Find where the given text appears and provide that cell's center as (x, y) coordinate. 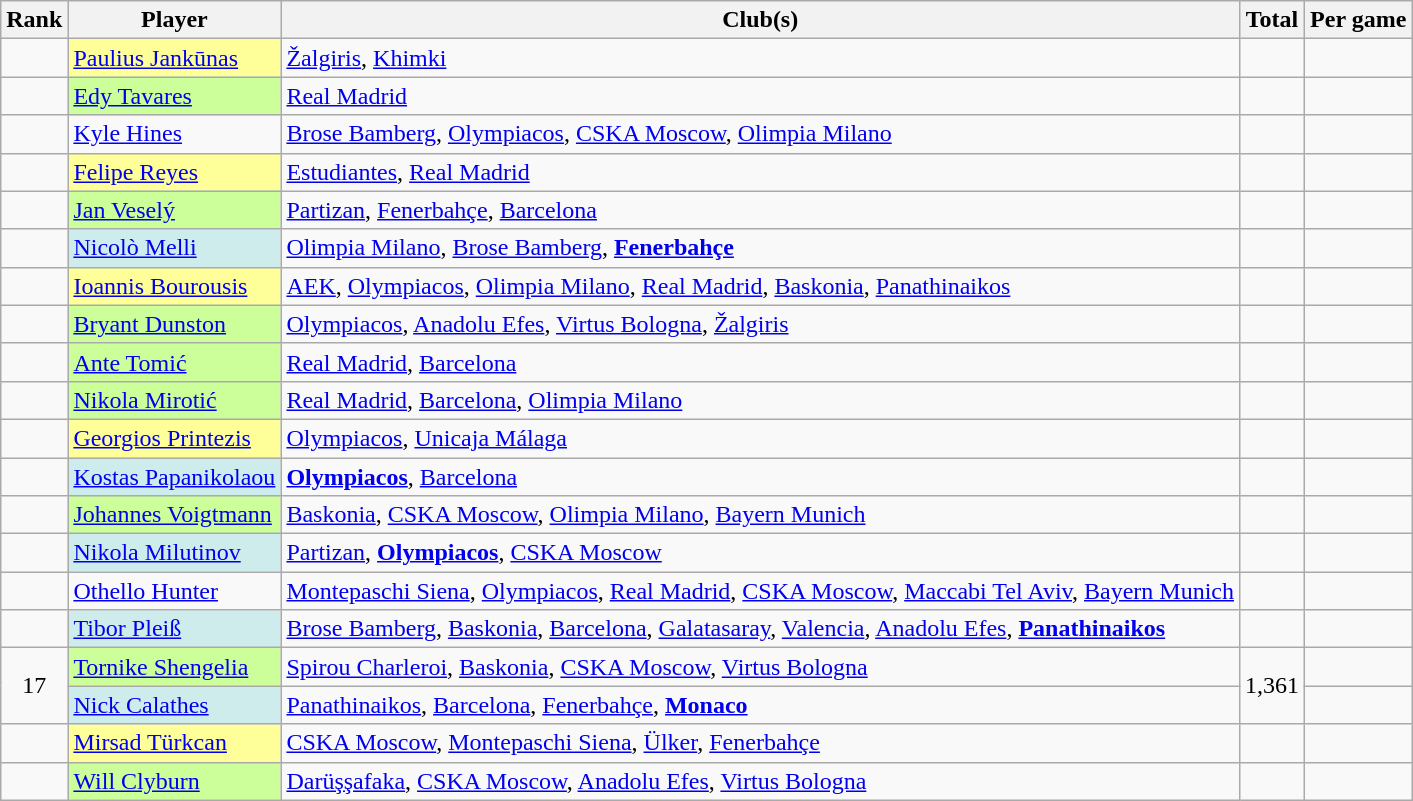
Brose Bamberg, Baskonia, Barcelona, Galatasaray, Valencia, Anadolu Efes, Panathinaikos (760, 629)
Panathinaikos, Barcelona, Fenerbahçe, Monaco (760, 705)
Ioannis Bourousis (174, 286)
Estudiantes, Real Madrid (760, 172)
Player (174, 20)
Bryant Dunston (174, 324)
Tibor Pleiß (174, 629)
Olimpia Milano, Brose Bamberg, Fenerbahçe (760, 248)
Georgios Printezis (174, 438)
Olympiacos, Barcelona (760, 477)
CSKA Moscow, Montepaschi Siena, Ülker, Fenerbahçe (760, 743)
Partizan, Olympiacos, CSKA Moscow (760, 553)
Edy Tavares (174, 96)
Per game (1358, 20)
Tornike Shengelia (174, 667)
Baskonia, CSKA Moscow, Olimpia Milano, Bayern Munich (760, 515)
Nikola Mirotić (174, 400)
Ante Tomić (174, 362)
Real Madrid, Barcelona, Olimpia Milano (760, 400)
Real Madrid, Barcelona (760, 362)
Club(s) (760, 20)
Spirou Charleroi, Baskonia, CSKA Moscow, Virtus Bologna (760, 667)
17 (34, 686)
Felipe Reyes (174, 172)
Darüşşafaka, CSKA Moscow, Anadolu Efes, Virtus Bologna (760, 781)
Jan Veselý (174, 210)
Olympiacos, Anadolu Efes, Virtus Bologna, Žalgiris (760, 324)
Nikola Milutinov (174, 553)
Total (1272, 20)
Partizan, Fenerbahçe, Barcelona (760, 210)
Brose Bamberg, Olympiacos, CSKA Moscow, Olimpia Milano (760, 134)
Kostas Papanikolaou (174, 477)
Othello Hunter (174, 591)
Nicolò Melli (174, 248)
Olympiacos, Unicaja Málaga (760, 438)
1,361 (1272, 686)
Paulius Jankūnas (174, 58)
Kyle Hines (174, 134)
AEK, Olympiacos, Olimpia Milano, Real Madrid, Baskonia, Panathinaikos (760, 286)
Rank (34, 20)
Mirsad Türkcan (174, 743)
Real Madrid (760, 96)
Johannes Voigtmann (174, 515)
Will Clyburn (174, 781)
Žalgiris, Khimki (760, 58)
Montepaschi Siena, Olympiacos, Real Madrid, CSKA Moscow, Maccabi Tel Aviv, Bayern Munich (760, 591)
Nick Calathes (174, 705)
